Return the [x, y] coordinate for the center point of the cell that contains the specified text.  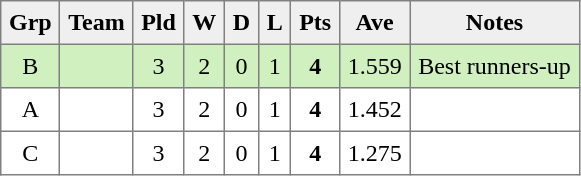
A [30, 110]
Team [96, 23]
L [274, 23]
C [30, 153]
1.275 [374, 153]
Ave [374, 23]
B [30, 66]
1.559 [374, 66]
Pts [315, 23]
Grp [30, 23]
W [204, 23]
Notes [494, 23]
Best runners-up [494, 66]
1.452 [374, 110]
D [242, 23]
Pld [158, 23]
